From the cell containing the given text, extract its center point as (x, y) coordinate. 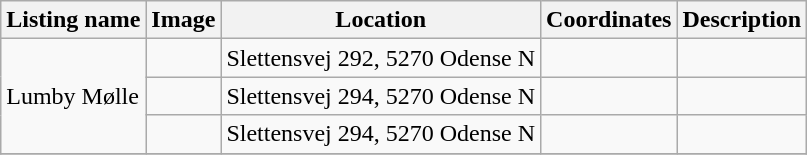
Location (381, 20)
Description (742, 20)
Coordinates (609, 20)
Lumby Mølle (74, 96)
Slettensvej 292, 5270 Odense N (381, 58)
Listing name (74, 20)
Image (184, 20)
